Search for the cell housing the specified text and yield its (X, Y) center coordinate. 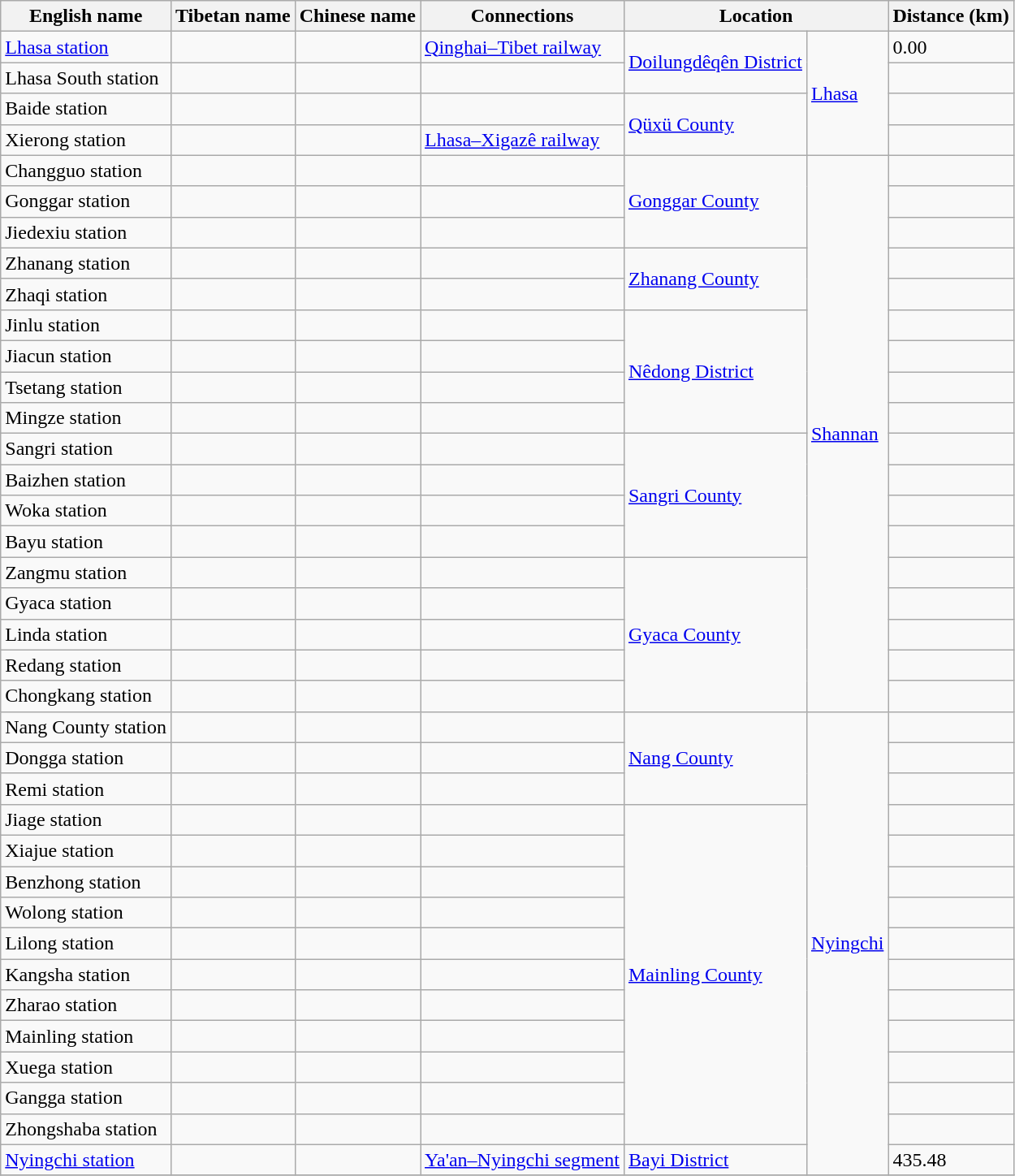
Distance (km) (951, 16)
Nêdong District (715, 371)
Qüxü County (715, 124)
Location (755, 16)
Bayi District (715, 1160)
Zhanang station (86, 263)
Lhasa station (86, 47)
Lilong station (86, 944)
Nang County (715, 758)
Chongkang station (86, 696)
Tsetang station (86, 387)
Zhongshaba station (86, 1129)
Ya'an–Nyingchi segment (523, 1160)
Bayu station (86, 542)
Jinlu station (86, 325)
435.48 (951, 1160)
Changguo station (86, 171)
Gonggar County (715, 201)
Kangsha station (86, 975)
Baizhen station (86, 480)
Xiajue station (86, 850)
Linda station (86, 634)
Baide station (86, 109)
Remi station (86, 789)
Mingze station (86, 418)
Woka station (86, 511)
Doilungdêqên District (715, 63)
Nyingchi (847, 944)
Lhasa (847, 93)
Gangga station (86, 1098)
Xierong station (86, 140)
Sangri station (86, 449)
Tibetan name (232, 16)
Zangmu station (86, 573)
Lhasa South station (86, 78)
Connections (523, 16)
Gonggar station (86, 201)
Qinghai–Tibet railway (523, 47)
Gyaca County (715, 634)
Zharao station (86, 1005)
Mainling station (86, 1036)
Zhaqi station (86, 294)
Wolong station (86, 913)
Zhanang County (715, 279)
0.00 (951, 47)
Gyaca station (86, 603)
English name (86, 16)
Chinese name (357, 16)
Mainling County (715, 975)
Benzhong station (86, 881)
Xuega station (86, 1067)
Redang station (86, 665)
Sangri County (715, 495)
Shannan (847, 434)
Nyingchi station (86, 1160)
Dongga station (86, 758)
Nang County station (86, 727)
Lhasa–Xigazê railway (523, 140)
Jiage station (86, 819)
Jiedexiu station (86, 232)
Jiacun station (86, 356)
